Find where the given text appears and provide that cell's center as (X, Y) coordinate. 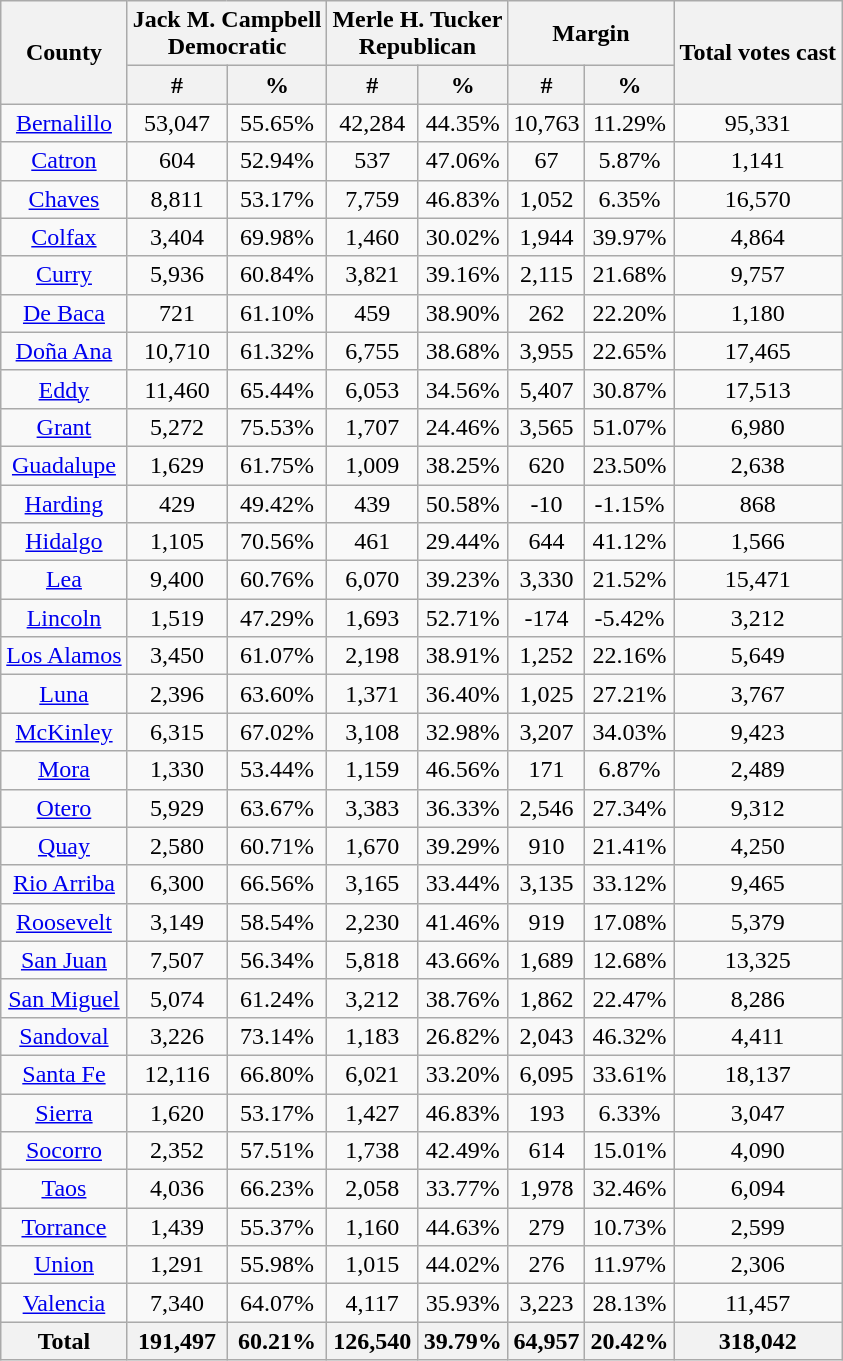
61.10% (277, 313)
27.21% (630, 694)
1,629 (177, 465)
47.06% (462, 161)
5,379 (758, 922)
43.66% (462, 960)
60.71% (277, 846)
Grant (64, 427)
193 (546, 1113)
95,331 (758, 123)
Sierra (64, 1113)
61.07% (277, 656)
6,300 (177, 884)
Taos (64, 1189)
8,811 (177, 199)
11.97% (630, 1265)
6,315 (177, 732)
7,759 (372, 199)
537 (372, 161)
7,340 (177, 1303)
17,465 (758, 351)
66.23% (277, 1189)
22.47% (630, 998)
3,330 (546, 580)
5,407 (546, 389)
66.56% (277, 884)
3,404 (177, 237)
38.25% (462, 465)
1,620 (177, 1113)
61.32% (277, 351)
32.46% (630, 1189)
42.49% (462, 1151)
60.21% (277, 1341)
2,580 (177, 846)
53.44% (277, 770)
34.03% (630, 732)
52.71% (462, 618)
18,137 (758, 1074)
6,053 (372, 389)
26.82% (462, 1036)
2,043 (546, 1036)
459 (372, 313)
61.75% (277, 465)
Mora (64, 770)
721 (177, 313)
16,570 (758, 199)
9,400 (177, 580)
2,396 (177, 694)
6,095 (546, 1074)
32.98% (462, 732)
Luna (64, 694)
1,707 (372, 427)
1,252 (546, 656)
2,306 (758, 1265)
2,198 (372, 656)
Torrance (64, 1227)
Otero (64, 808)
Valencia (64, 1303)
1,291 (177, 1265)
46.32% (630, 1036)
County (64, 52)
191,497 (177, 1341)
Guadalupe (64, 465)
4,864 (758, 237)
3,149 (177, 922)
38.76% (462, 998)
4,250 (758, 846)
13,325 (758, 960)
644 (546, 542)
Sandoval (64, 1036)
52.94% (277, 161)
1,009 (372, 465)
41.46% (462, 922)
11.29% (630, 123)
-5.42% (630, 618)
39.16% (462, 275)
Hidalgo (64, 542)
29.44% (462, 542)
1,519 (177, 618)
36.33% (462, 808)
9,465 (758, 884)
33.77% (462, 1189)
55.98% (277, 1265)
39.29% (462, 846)
9,757 (758, 275)
3,165 (372, 884)
Eddy (64, 389)
58.54% (277, 922)
2,352 (177, 1151)
868 (758, 503)
1,141 (758, 161)
39.79% (462, 1341)
3,207 (546, 732)
4,036 (177, 1189)
1,180 (758, 313)
6,980 (758, 427)
Jack M. CampbellDemocratic (227, 34)
9,423 (758, 732)
4,411 (758, 1036)
6.33% (630, 1113)
53,047 (177, 123)
3,226 (177, 1036)
38.90% (462, 313)
70.56% (277, 542)
1,025 (546, 694)
67.02% (277, 732)
5,818 (372, 960)
262 (546, 313)
6,070 (372, 580)
47.29% (277, 618)
44.02% (462, 1265)
39.23% (462, 580)
15,471 (758, 580)
49.42% (277, 503)
33.61% (630, 1074)
44.35% (462, 123)
1,015 (372, 1265)
1,159 (372, 770)
Margin (591, 34)
34.56% (462, 389)
33.44% (462, 884)
279 (546, 1227)
46.56% (462, 770)
439 (372, 503)
910 (546, 846)
30.87% (630, 389)
4,090 (758, 1151)
51.07% (630, 427)
61.24% (277, 998)
126,540 (372, 1341)
12.68% (630, 960)
22.20% (630, 313)
Harding (64, 503)
Roosevelt (64, 922)
Rio Arriba (64, 884)
Socorro (64, 1151)
2,546 (546, 808)
63.67% (277, 808)
Total votes cast (758, 52)
50.58% (462, 503)
66.80% (277, 1074)
Santa Fe (64, 1074)
65.44% (277, 389)
Colfax (64, 237)
1,460 (372, 237)
6,094 (758, 1189)
Lea (64, 580)
276 (546, 1265)
1,183 (372, 1036)
1,978 (546, 1189)
Doña Ana (64, 351)
604 (177, 161)
5,649 (758, 656)
75.53% (277, 427)
60.76% (277, 580)
171 (546, 770)
3,383 (372, 808)
McKinley (64, 732)
64,957 (546, 1341)
21.41% (630, 846)
2,599 (758, 1227)
Total (64, 1341)
3,565 (546, 427)
67 (546, 161)
6.87% (630, 770)
21.68% (630, 275)
7,507 (177, 960)
11,457 (758, 1303)
Los Alamos (64, 656)
San Juan (64, 960)
Merle H. TuckerRepublican (418, 34)
12,116 (177, 1074)
Bernalillo (64, 123)
2,638 (758, 465)
56.34% (277, 960)
San Miguel (64, 998)
1,439 (177, 1227)
1,693 (372, 618)
9,312 (758, 808)
1,862 (546, 998)
17.08% (630, 922)
60.84% (277, 275)
1,670 (372, 846)
Chaves (64, 199)
3,047 (758, 1113)
De Baca (64, 313)
1,052 (546, 199)
1,566 (758, 542)
30.02% (462, 237)
Union (64, 1265)
64.07% (277, 1303)
15.01% (630, 1151)
1,427 (372, 1113)
1,371 (372, 694)
8,286 (758, 998)
2,489 (758, 770)
4,117 (372, 1303)
3,955 (546, 351)
1,160 (372, 1227)
2,058 (372, 1189)
2,230 (372, 922)
614 (546, 1151)
-10 (546, 503)
3,108 (372, 732)
33.12% (630, 884)
2,115 (546, 275)
55.65% (277, 123)
1,738 (372, 1151)
22.65% (630, 351)
3,821 (372, 275)
41.12% (630, 542)
5,929 (177, 808)
1,689 (546, 960)
1,944 (546, 237)
55.37% (277, 1227)
17,513 (758, 389)
429 (177, 503)
38.91% (462, 656)
Catron (64, 161)
10,710 (177, 351)
-174 (546, 618)
42,284 (372, 123)
22.16% (630, 656)
73.14% (277, 1036)
27.34% (630, 808)
3,767 (758, 694)
6,021 (372, 1074)
3,135 (546, 884)
23.50% (630, 465)
24.46% (462, 427)
Curry (64, 275)
5,936 (177, 275)
318,042 (758, 1341)
3,450 (177, 656)
21.52% (630, 580)
3,223 (546, 1303)
36.40% (462, 694)
39.97% (630, 237)
6,755 (372, 351)
63.60% (277, 694)
38.68% (462, 351)
Quay (64, 846)
1,105 (177, 542)
620 (546, 465)
35.93% (462, 1303)
5.87% (630, 161)
28.13% (630, 1303)
6.35% (630, 199)
5,272 (177, 427)
69.98% (277, 237)
461 (372, 542)
33.20% (462, 1074)
10,763 (546, 123)
919 (546, 922)
5,074 (177, 998)
57.51% (277, 1151)
10.73% (630, 1227)
44.63% (462, 1227)
Lincoln (64, 618)
11,460 (177, 389)
20.42% (630, 1341)
-1.15% (630, 503)
1,330 (177, 770)
